Identify which cell holds the provided text, then report its [x, y] central coordinate. 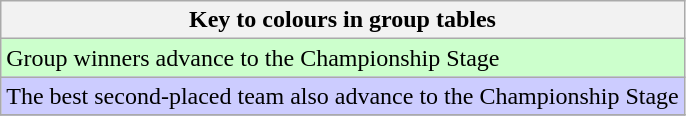
The best second-placed team also advance to the Championship Stage [343, 96]
Group winners advance to the Championship Stage [343, 58]
Key to colours in group tables [343, 20]
